Detect which cell encompasses the target text, then output its [x, y] center coordinate. 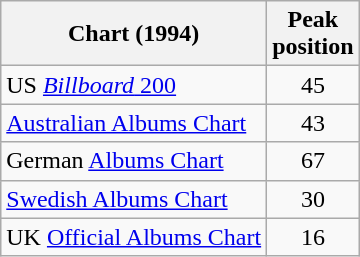
16 [313, 237]
67 [313, 161]
Swedish Albums Chart [134, 199]
US Billboard 200 [134, 85]
Peakposition [313, 34]
43 [313, 123]
45 [313, 85]
UK Official Albums Chart [134, 237]
Chart (1994) [134, 34]
German Albums Chart [134, 161]
Australian Albums Chart [134, 123]
30 [313, 199]
